Scan for the cell matching the given text and deliver its (x, y) coordinate at center. 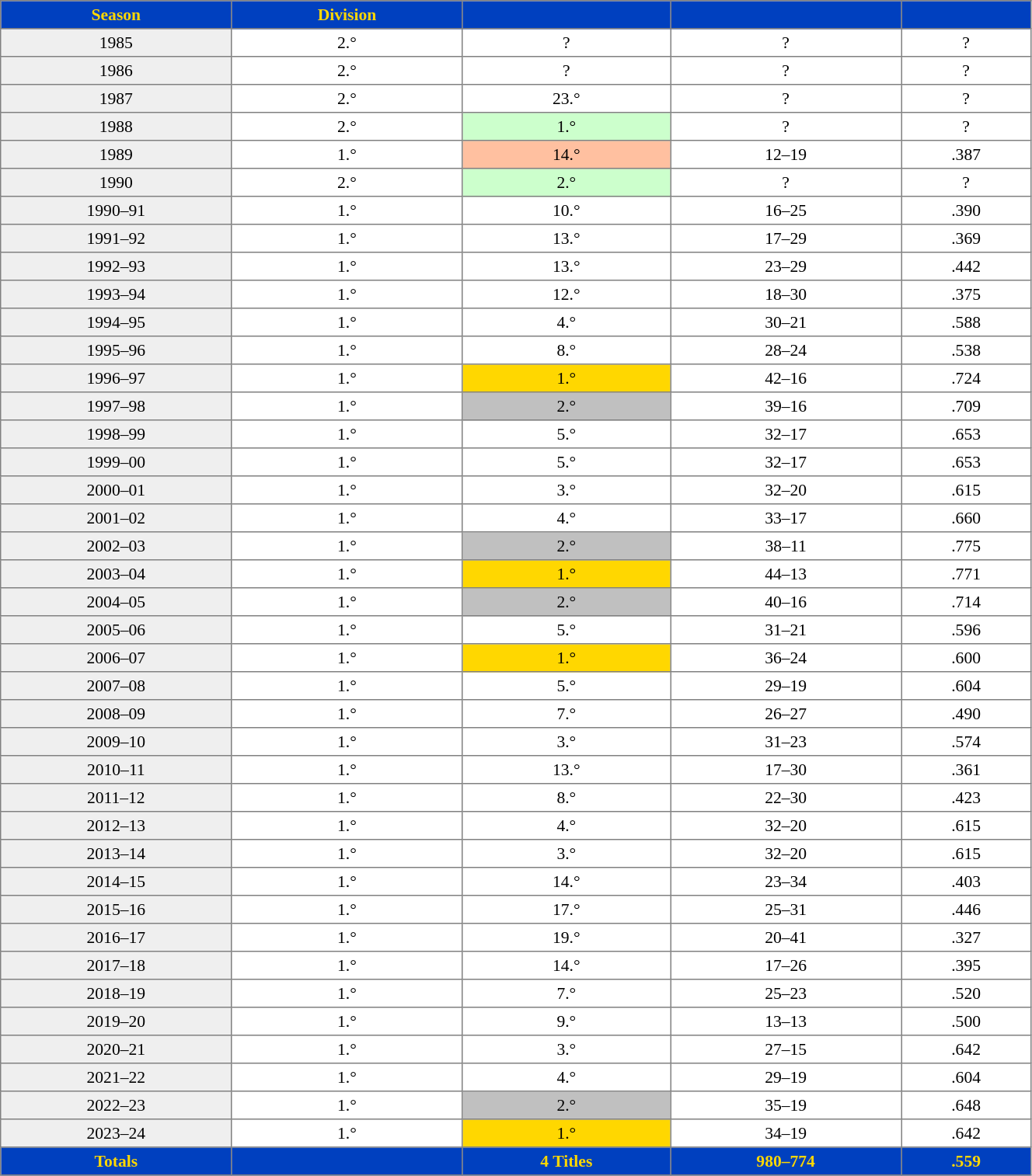
.559 (967, 1161)
17–26 (786, 966)
2017–18 (117, 966)
.520 (967, 993)
.369 (967, 238)
17.° (567, 910)
28–24 (786, 350)
2003–04 (117, 574)
30–21 (786, 322)
23.° (567, 99)
1989 (117, 155)
42–16 (786, 378)
.442 (967, 266)
.387 (967, 155)
2009–10 (117, 742)
.660 (967, 518)
17–29 (786, 238)
2007–08 (117, 686)
38–11 (786, 546)
1991–92 (117, 238)
16–25 (786, 210)
25–31 (786, 910)
18–30 (786, 294)
2014–15 (117, 882)
.538 (967, 350)
.574 (967, 742)
25–23 (786, 993)
33–17 (786, 518)
1998–99 (117, 434)
12–19 (786, 155)
1990 (117, 183)
2015–16 (117, 910)
.771 (967, 574)
.596 (967, 630)
1985 (117, 43)
2004–05 (117, 602)
.446 (967, 910)
.600 (967, 658)
.390 (967, 210)
.395 (967, 966)
2005–06 (117, 630)
.490 (967, 714)
2010–11 (117, 770)
2023–24 (117, 1133)
2000–01 (117, 490)
36–24 (786, 658)
2022–23 (117, 1105)
39–16 (786, 406)
Totals (117, 1161)
20–41 (786, 938)
35–19 (786, 1105)
.403 (967, 882)
Season (117, 15)
1995–96 (117, 350)
31–23 (786, 742)
23–34 (786, 882)
.724 (967, 378)
31–21 (786, 630)
.588 (967, 322)
2019–20 (117, 1021)
2018–19 (117, 993)
26–27 (786, 714)
.423 (967, 798)
23–29 (786, 266)
.361 (967, 770)
1999–00 (117, 462)
44–13 (786, 574)
1993–94 (117, 294)
13–13 (786, 1021)
980–774 (786, 1161)
.500 (967, 1021)
2016–17 (117, 938)
.648 (967, 1105)
27–15 (786, 1049)
19.° (567, 938)
34–19 (786, 1133)
2021–22 (117, 1077)
1994–95 (117, 322)
4 Titles (567, 1161)
1990–91 (117, 210)
1992–93 (117, 266)
1988 (117, 127)
2020–21 (117, 1049)
Division (347, 15)
1987 (117, 99)
10.° (567, 210)
2006–07 (117, 658)
17–30 (786, 770)
1997–98 (117, 406)
12.° (567, 294)
2001–02 (117, 518)
2012–13 (117, 826)
22–30 (786, 798)
.375 (967, 294)
2002–03 (117, 546)
2013–14 (117, 854)
1996–97 (117, 378)
40–16 (786, 602)
9.° (567, 1021)
.714 (967, 602)
.775 (967, 546)
2008–09 (117, 714)
1986 (117, 71)
.327 (967, 938)
2011–12 (117, 798)
.709 (967, 406)
